Find where the given text appears and provide that cell's center as [x, y] coordinate. 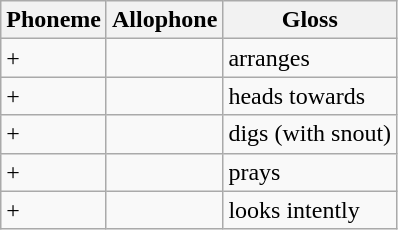
looks intently [310, 210]
digs (with snout) [310, 134]
prays [310, 172]
heads towards [310, 96]
Phoneme [54, 20]
arranges [310, 58]
Gloss [310, 20]
Allophone [164, 20]
